Extract the [X, Y] coordinate from the center of the cell holding the provided text.  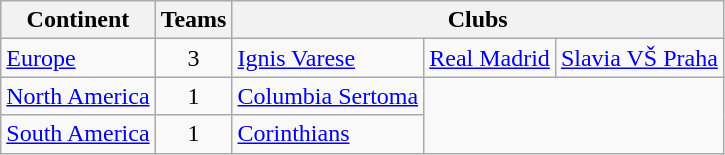
Ignis Varese [328, 58]
Continent [78, 20]
Real Madrid [490, 58]
Teams [194, 20]
Corinthians [328, 134]
Columbia Sertoma [328, 96]
3 [194, 58]
Slavia VŠ Praha [639, 58]
North America [78, 96]
Europe [78, 58]
South America [78, 134]
Clubs [478, 20]
